Identify which cell holds the provided text, then report its [x, y] central coordinate. 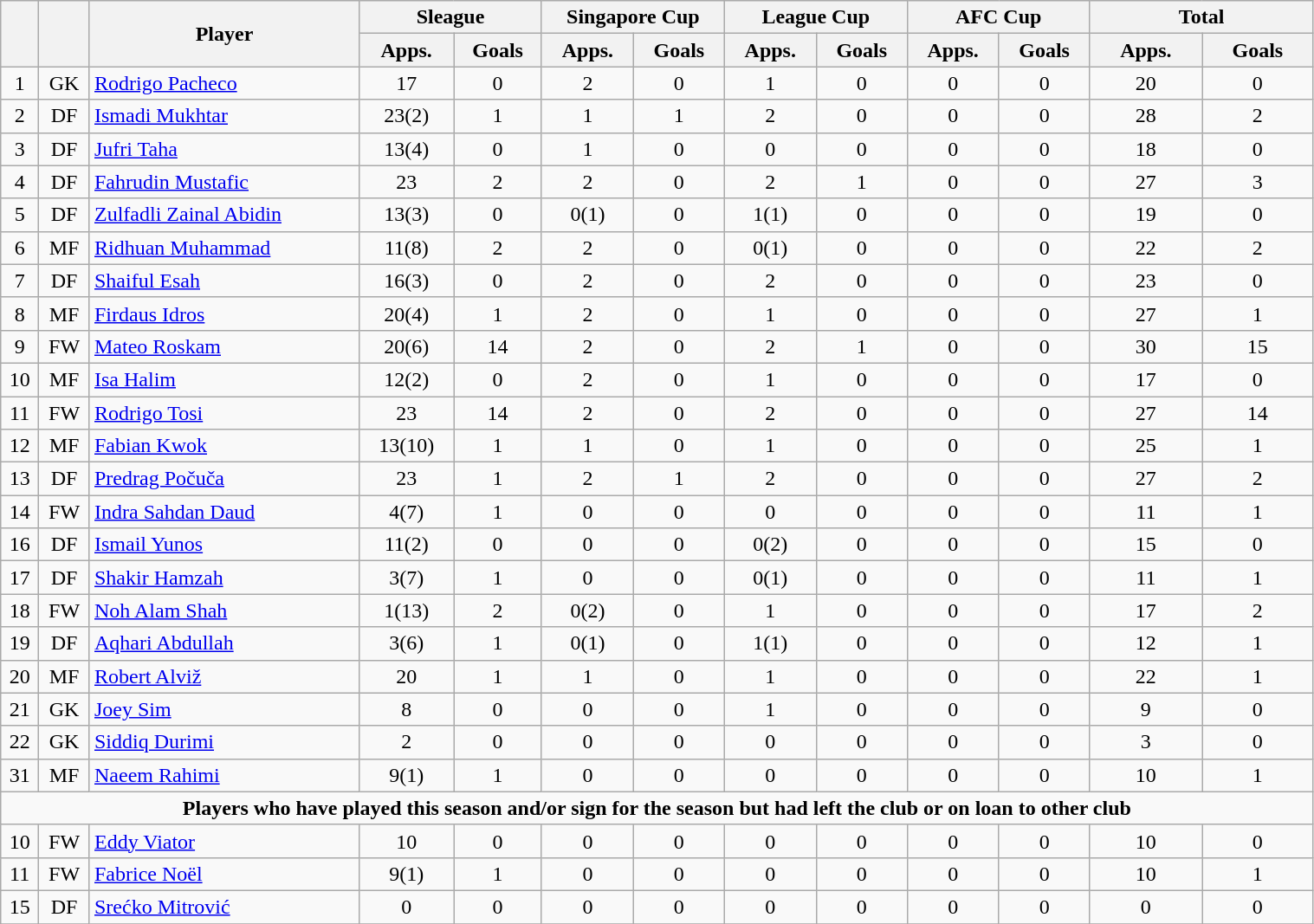
3(7) [407, 578]
16(3) [407, 281]
7 [20, 281]
Naeem Rahimi [223, 775]
Mateo Roskam [223, 346]
Predrag Počuča [223, 479]
Fabrice Noël [223, 874]
13(10) [407, 446]
Fabian Kwok [223, 446]
16 [20, 545]
Sleague [450, 17]
20(6) [407, 346]
21 [20, 709]
Ismadi Mukhtar [223, 116]
Noh Alam Shah [223, 611]
30 [1146, 346]
Siddiq Durimi [223, 742]
Rodrigo Pacheco [223, 83]
13(3) [407, 215]
Isa Halim [223, 379]
11(2) [407, 545]
Robert Alviž [223, 676]
Shaiful Esah [223, 281]
Fahrudin Mustafic [223, 182]
20(4) [407, 313]
25 [1146, 446]
Shakir Hamzah [223, 578]
13(4) [407, 149]
4 [20, 182]
Firdaus Idros [223, 313]
31 [20, 775]
1(13) [407, 611]
3(6) [407, 643]
28 [1146, 116]
Joey Sim [223, 709]
5 [20, 215]
13 [20, 479]
Players who have played this season and/or sign for the season but had left the club or on loan to other club [657, 808]
Eddy Viator [223, 841]
AFC Cup [998, 17]
12(2) [407, 379]
6 [20, 248]
Ismail Yunos [223, 545]
Rodrigo Tosi [223, 413]
Srećko Mitrović [223, 907]
23(2) [407, 116]
Zulfadli Zainal Abidin [223, 215]
Jufri Taha [223, 149]
Player [223, 34]
Ridhuan Muhammad [223, 248]
Aqhari Abdullah [223, 643]
Singapore Cup [632, 17]
Indra Sahdan Daud [223, 512]
Total [1201, 17]
League Cup [816, 17]
4(7) [407, 512]
11(8) [407, 248]
